Return [X, Y] of the center of cell containing provided text 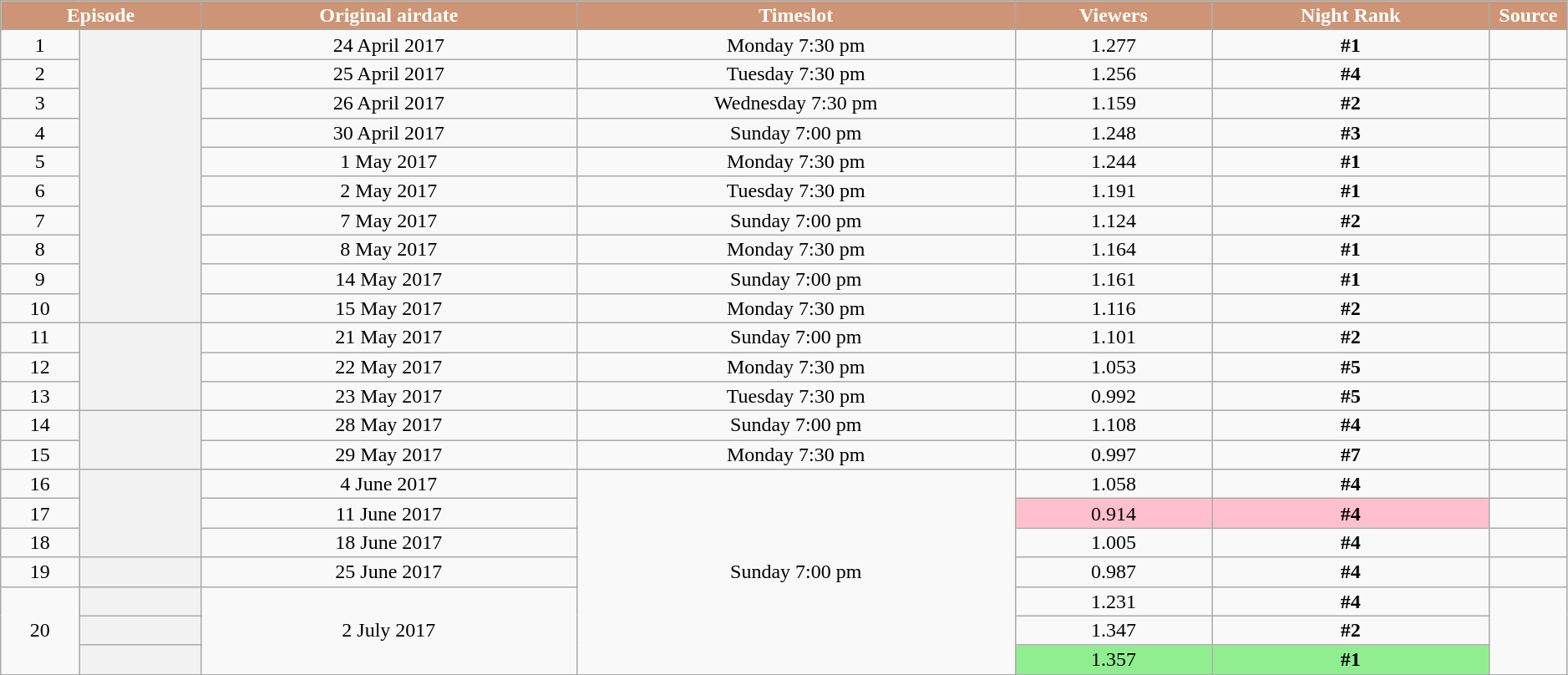
2 [40, 74]
15 May 2017 [388, 307]
22 May 2017 [388, 368]
17 [40, 513]
1.124 [1114, 221]
Original airdate [388, 15]
1.108 [1114, 426]
1.277 [1114, 45]
0.914 [1114, 513]
19 [40, 571]
2 July 2017 [388, 630]
1 May 2017 [388, 162]
14 May 2017 [388, 279]
Timeslot [795, 15]
8 [40, 249]
0.992 [1114, 396]
1.058 [1114, 485]
Wednesday 7:30 pm [795, 104]
28 May 2017 [388, 426]
9 [40, 279]
8 May 2017 [388, 249]
Episode [101, 15]
14 [40, 426]
26 April 2017 [388, 104]
23 May 2017 [388, 396]
#7 [1351, 454]
1.191 [1114, 190]
11 [40, 337]
6 [40, 190]
1.159 [1114, 104]
18 June 2017 [388, 543]
1.248 [1114, 132]
Viewers [1114, 15]
1.244 [1114, 162]
18 [40, 543]
1.357 [1114, 660]
0.987 [1114, 571]
16 [40, 485]
1.164 [1114, 249]
0.997 [1114, 454]
2 May 2017 [388, 190]
1.347 [1114, 630]
4 [40, 132]
24 April 2017 [388, 45]
20 [40, 630]
#3 [1351, 132]
3 [40, 104]
7 [40, 221]
1.231 [1114, 601]
1.053 [1114, 368]
12 [40, 368]
5 [40, 162]
1.005 [1114, 543]
4 June 2017 [388, 485]
15 [40, 454]
29 May 2017 [388, 454]
25 April 2017 [388, 74]
13 [40, 396]
10 [40, 307]
7 May 2017 [388, 221]
21 May 2017 [388, 337]
30 April 2017 [388, 132]
1.116 [1114, 307]
1 [40, 45]
1.101 [1114, 337]
11 June 2017 [388, 513]
Source [1529, 15]
Night Rank [1351, 15]
1.256 [1114, 74]
1.161 [1114, 279]
25 June 2017 [388, 571]
